Return [x, y] of the center of cell containing provided text 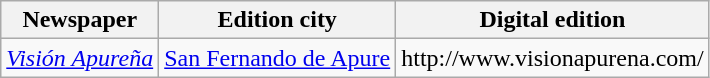
Digital edition [552, 20]
Newspaper [80, 20]
Visión Apureña [80, 58]
Edition city [278, 20]
San Fernando de Apure [278, 58]
http://www.visionapurena.com/ [552, 58]
